Identify which cell holds the provided text, then report its [X, Y] central coordinate. 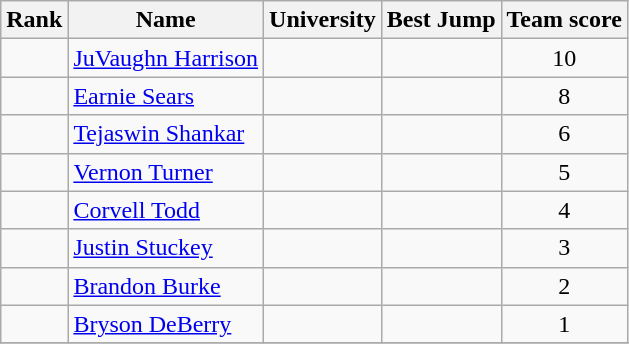
University [323, 20]
Brandon Burke [166, 286]
Bryson DeBerry [166, 324]
3 [564, 248]
2 [564, 286]
10 [564, 58]
Tejaswin Shankar [166, 134]
Earnie Sears [166, 96]
Name [166, 20]
1 [564, 324]
8 [564, 96]
5 [564, 172]
Team score [564, 20]
6 [564, 134]
Rank [34, 20]
Vernon Turner [166, 172]
JuVaughn Harrison [166, 58]
Best Jump [441, 20]
4 [564, 210]
Corvell Todd [166, 210]
Justin Stuckey [166, 248]
